Locate the cell with the specified text and output its (x, y) center coordinate. 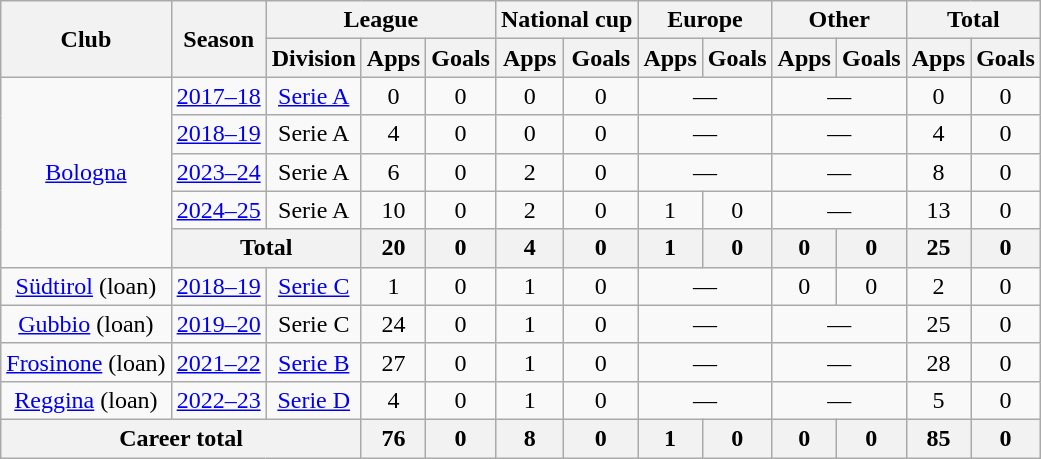
Season (218, 39)
20 (393, 248)
Other (839, 20)
24 (393, 324)
Serie B (314, 362)
Club (86, 39)
2024–25 (218, 210)
2022–23 (218, 400)
2017–18 (218, 96)
6 (393, 172)
Bologna (86, 172)
League (380, 20)
2019–20 (218, 324)
5 (938, 400)
2021–22 (218, 362)
13 (938, 210)
Career total (182, 438)
Serie D (314, 400)
27 (393, 362)
Reggina (loan) (86, 400)
National cup (566, 20)
85 (938, 438)
Gubbio (loan) (86, 324)
Division (314, 58)
Südtirol (loan) (86, 286)
10 (393, 210)
Europe (705, 20)
Frosinone (loan) (86, 362)
2023–24 (218, 172)
76 (393, 438)
28 (938, 362)
